Locate the cell with the specified text and output its (x, y) center coordinate. 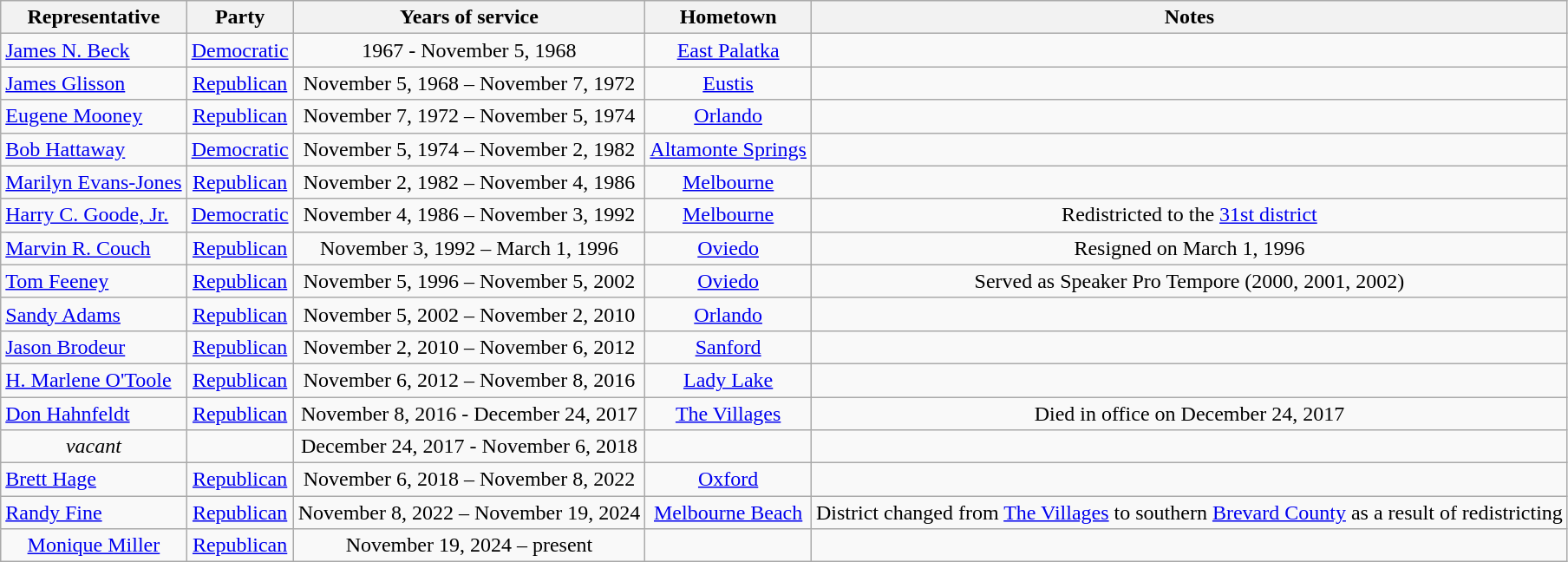
Marvin R. Couch (94, 248)
Jason Brodeur (94, 347)
November 19, 2024 – present (469, 546)
Eustis (728, 83)
Harry C. Goode, Jr. (94, 215)
Hometown (728, 17)
James Glisson (94, 83)
November 6, 2018 – November 8, 2022 (469, 480)
vacant (94, 447)
H. Marlene O'Toole (94, 380)
December 24, 2017 - November 6, 2018 (469, 447)
November 5, 1996 – November 5, 2002 (469, 281)
Lady Lake (728, 380)
November 8, 2022 – November 19, 2024 (469, 513)
James N. Beck (94, 50)
Sandy Adams (94, 314)
November 2, 1982 – November 4, 1986 (469, 182)
November 5, 1968 – November 7, 1972 (469, 83)
November 5, 2002 – November 2, 2010 (469, 314)
Melbourne Beach (728, 513)
1967 - November 5, 1968 (469, 50)
Monique Miller (94, 546)
Notes (1189, 17)
Marilyn Evans-Jones (94, 182)
Representative (94, 17)
November 6, 2012 – November 8, 2016 (469, 380)
The Villages (728, 414)
Party (239, 17)
Bob Hattaway (94, 149)
November 5, 1974 – November 2, 1982 (469, 149)
East Palatka (728, 50)
Randy Fine (94, 513)
Altamonte Springs (728, 149)
Years of service (469, 17)
Redistricted to the 31st district (1189, 215)
Tom Feeney (94, 281)
November 8, 2016 - December 24, 2017 (469, 414)
November 3, 1992 – March 1, 1996 (469, 248)
Don Hahnfeldt (94, 414)
Eugene Mooney (94, 116)
Served as Speaker Pro Tempore (2000, 2001, 2002) (1189, 281)
Resigned on March 1, 1996 (1189, 248)
Oxford (728, 480)
November 7, 1972 – November 5, 1974 (469, 116)
District changed from The Villages to southern Brevard County as a result of redistricting (1189, 513)
November 2, 2010 – November 6, 2012 (469, 347)
Brett Hage (94, 480)
Died in office on December 24, 2017 (1189, 414)
Sanford (728, 347)
November 4, 1986 – November 3, 1992 (469, 215)
